Return the [x, y] coordinate for the center point of the cell that contains the specified text.  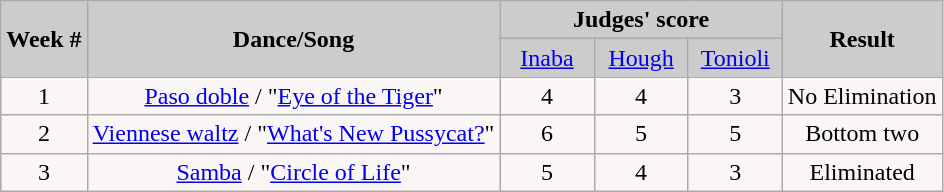
Hough [641, 58]
2 [44, 134]
Tonioli [735, 58]
Inaba [547, 58]
Viennese waltz / "What's New Pussycat?" [294, 134]
Eliminated [862, 172]
1 [44, 96]
Dance/Song [294, 39]
Result [862, 39]
Judges' score [641, 20]
Bottom two [862, 134]
Samba / "Circle of Life" [294, 172]
6 [547, 134]
Week # [44, 39]
No Elimination [862, 96]
Paso doble / "Eye of the Tiger" [294, 96]
